Output the [x, y] coordinate of the center of the cell containing the given text.  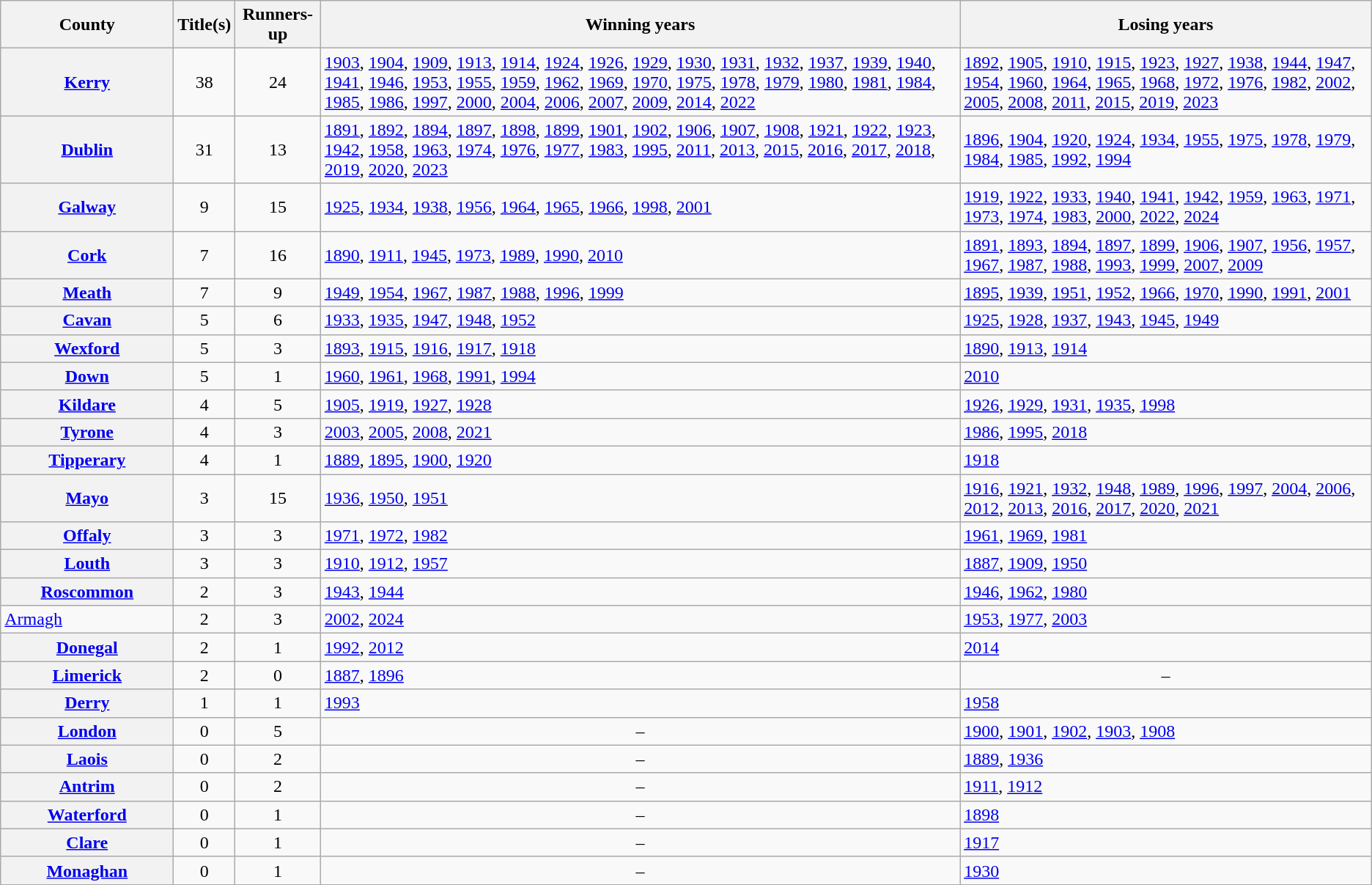
Meath [87, 293]
1916, 1921, 1932, 1948, 1989, 1996, 1997, 2004, 2006, 2012, 2013, 2016, 2017, 2020, 2021 [1166, 497]
Waterford [87, 815]
1889, 1936 [1166, 759]
1910, 1912, 1957 [640, 564]
Roscommon [87, 592]
1887, 1909, 1950 [1166, 564]
2002, 2024 [640, 620]
Tipperary [87, 460]
Louth [87, 564]
1953, 1977, 2003 [1166, 620]
Offaly [87, 536]
1892, 1905, 1910, 1915, 1923, 1927, 1938, 1944, 1947, 1954, 1960, 1964, 1965, 1968, 1972, 1976, 1982, 2002, 2005, 2008, 2011, 2015, 2019, 2023 [1166, 82]
16 [279, 255]
1893, 1915, 1916, 1917, 1918 [640, 348]
Donegal [87, 647]
2003, 2005, 2008, 2021 [640, 432]
1890, 1911, 1945, 1973, 1989, 1990, 2010 [640, 255]
1898 [1166, 815]
1946, 1962, 1980 [1166, 592]
Laois [87, 759]
6 [279, 320]
1949, 1954, 1967, 1987, 1988, 1996, 1999 [640, 293]
Limerick [87, 675]
Antrim [87, 787]
London [87, 731]
2010 [1166, 376]
1889, 1895, 1900, 1920 [640, 460]
1958 [1166, 703]
Winning years [640, 25]
Losing years [1166, 25]
1930 [1166, 870]
1887, 1896 [640, 675]
Runners-up [279, 25]
Clare [87, 842]
Cork [87, 255]
38 [204, 82]
1890, 1913, 1914 [1166, 348]
1918 [1166, 460]
1926, 1929, 1931, 1935, 1998 [1166, 404]
1992, 2012 [640, 647]
1895, 1939, 1951, 1952, 1966, 1970, 1990, 1991, 2001 [1166, 293]
1933, 1935, 1947, 1948, 1952 [640, 320]
Tyrone [87, 432]
Monaghan [87, 870]
1919, 1922, 1933, 1940, 1941, 1942, 1959, 1963, 1971, 1973, 1974, 1983, 2000, 2022, 2024 [1166, 207]
Armagh [87, 620]
Derry [87, 703]
1925, 1928, 1937, 1943, 1945, 1949 [1166, 320]
Wexford [87, 348]
1971, 1972, 1982 [640, 536]
Cavan [87, 320]
1961, 1969, 1981 [1166, 536]
Galway [87, 207]
1993 [640, 703]
1917 [1166, 842]
1960, 1961, 1968, 1991, 1994 [640, 376]
13 [279, 150]
County [87, 25]
1900, 1901, 1902, 1903, 1908 [1166, 731]
Dublin [87, 150]
2014 [1166, 647]
1943, 1944 [640, 592]
1891, 1893, 1894, 1897, 1899, 1906, 1907, 1956, 1957, 1967, 1987, 1988, 1993, 1999, 2007, 2009 [1166, 255]
Mayo [87, 497]
1911, 1912 [1166, 787]
1936, 1950, 1951 [640, 497]
1905, 1919, 1927, 1928 [640, 404]
31 [204, 150]
Down [87, 376]
Title(s) [204, 25]
Kildare [87, 404]
Kerry [87, 82]
1925, 1934, 1938, 1956, 1964, 1965, 1966, 1998, 2001 [640, 207]
24 [279, 82]
1896, 1904, 1920, 1924, 1934, 1955, 1975, 1978, 1979, 1984, 1985, 1992, 1994 [1166, 150]
1986, 1995, 2018 [1166, 432]
